Capture the cell that displays the provided text and extract its (x, y) central coordinate. 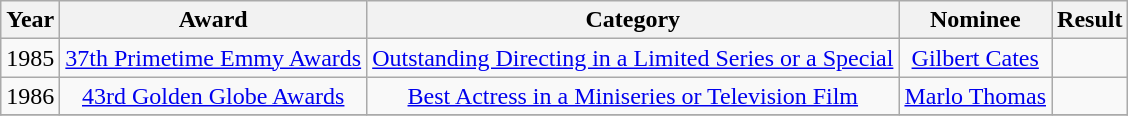
Marlo Thomas (976, 96)
1985 (30, 58)
Year (30, 20)
37th Primetime Emmy Awards (214, 58)
Gilbert Cates (976, 58)
Nominee (976, 20)
Award (214, 20)
1986 (30, 96)
Category (633, 20)
Outstanding Directing in a Limited Series or a Special (633, 58)
Result (1090, 20)
Best Actress in a Miniseries or Television Film (633, 96)
43rd Golden Globe Awards (214, 96)
